Extract the (X, Y) coordinate from the center of the cell holding the provided text.  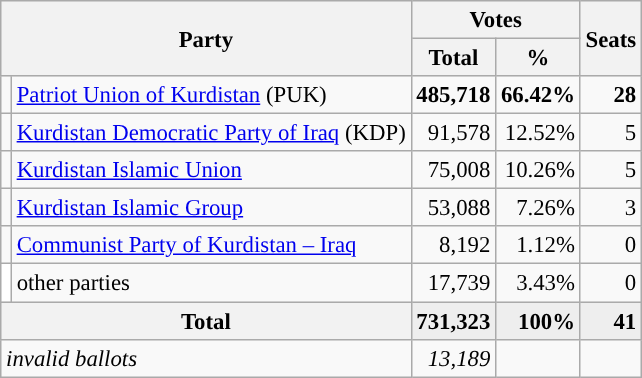
% (538, 58)
17,739 (454, 283)
Kurdistan Islamic Union (211, 170)
100% (538, 321)
8,192 (454, 245)
Kurdistan Islamic Group (211, 208)
66.42% (538, 95)
Kurdistan Democratic Party of Iraq (KDP) (211, 133)
Party (206, 38)
Patriot Union of Kurdistan (PUK) (211, 95)
13,189 (454, 358)
1.12% (538, 245)
28 (610, 95)
Votes (496, 20)
7.26% (538, 208)
12.52% (538, 133)
485,718 (454, 95)
731,323 (454, 321)
Communist Party of Kurdistan – Iraq (211, 245)
3 (610, 208)
Seats (610, 38)
3.43% (538, 283)
other parties (211, 283)
10.26% (538, 170)
invalid ballots (206, 358)
91,578 (454, 133)
53,088 (454, 208)
41 (610, 321)
75,008 (454, 170)
